Provide the (x, y) coordinate of the cell's center where the given text is located.  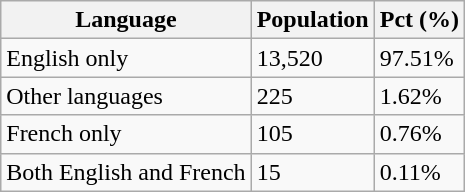
0.76% (419, 134)
French only (126, 134)
English only (126, 58)
0.11% (419, 172)
105 (312, 134)
13,520 (312, 58)
225 (312, 96)
97.51% (419, 58)
Population (312, 20)
1.62% (419, 96)
Both English and French (126, 172)
15 (312, 172)
Other languages (126, 96)
Pct (%) (419, 20)
Language (126, 20)
